Search for the cell housing the specified text and yield its (X, Y) center coordinate. 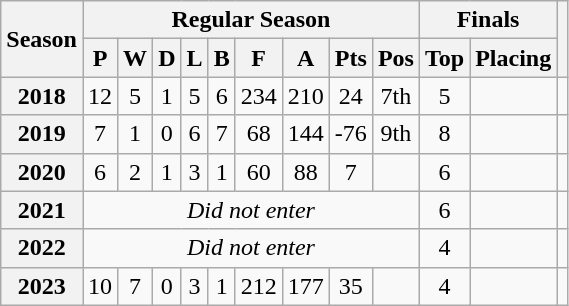
9th (396, 134)
Pos (396, 58)
Pts (350, 58)
-76 (350, 134)
Top (444, 58)
Placing (514, 58)
2020 (42, 172)
24 (350, 96)
Season (42, 39)
2 (136, 172)
68 (258, 134)
212 (258, 286)
Finals (488, 20)
L (194, 58)
W (136, 58)
144 (306, 134)
2018 (42, 96)
F (258, 58)
D (167, 58)
Regular Season (250, 20)
7th (396, 96)
2021 (42, 210)
2022 (42, 248)
A (306, 58)
88 (306, 172)
177 (306, 286)
2023 (42, 286)
210 (306, 96)
35 (350, 286)
60 (258, 172)
234 (258, 96)
12 (100, 96)
2019 (42, 134)
10 (100, 286)
P (100, 58)
B (222, 58)
8 (444, 134)
